Search for the cell housing the specified text and yield its [X, Y] center coordinate. 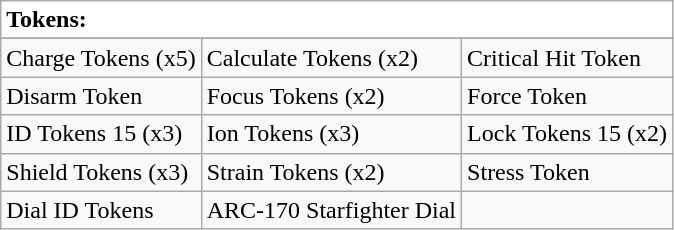
Charge Tokens (x5) [101, 58]
Focus Tokens (x2) [331, 96]
Strain Tokens (x2) [331, 172]
ID Tokens 15 (x3) [101, 134]
ARC-170 Starfighter Dial [331, 210]
Dial ID Tokens [101, 210]
Calculate Tokens (x2) [331, 58]
Tokens: [337, 20]
Ion Tokens (x3) [331, 134]
Force Token [568, 96]
Critical Hit Token [568, 58]
Stress Token [568, 172]
Disarm Token [101, 96]
Lock Tokens 15 (x2) [568, 134]
Shield Tokens (x3) [101, 172]
